From the cell containing the given text, extract its center point as (X, Y) coordinate. 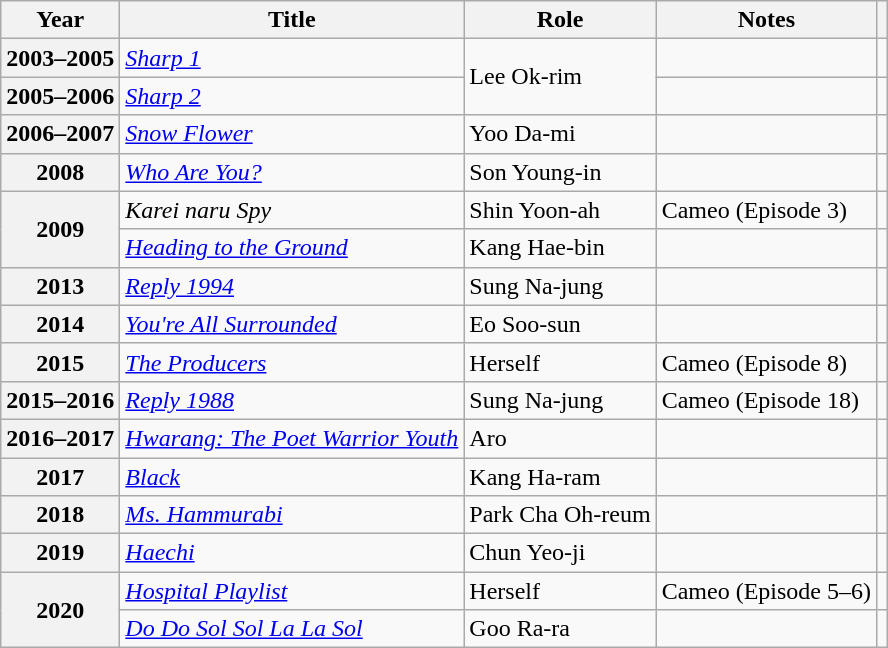
Cameo (Episode 18) (766, 400)
2013 (60, 286)
2015–2016 (60, 400)
2019 (60, 553)
2016–2017 (60, 438)
You're All Surrounded (292, 324)
2017 (60, 477)
Goo Ra-ra (560, 629)
Hwarang: The Poet Warrior Youth (292, 438)
Cameo (Episode 8) (766, 362)
Title (292, 20)
Year (60, 20)
2014 (60, 324)
2009 (60, 229)
2020 (60, 610)
Kang Hae-bin (560, 248)
Ms. Hammurabi (292, 515)
Heading to the Ground (292, 248)
Snow Flower (292, 134)
2008 (60, 172)
Reply 1988 (292, 400)
2005–2006 (60, 96)
2015 (60, 362)
Black (292, 477)
The Producers (292, 362)
Yoo Da-mi (560, 134)
Reply 1994 (292, 286)
2006–2007 (60, 134)
Do Do Sol Sol La La Sol (292, 629)
Chun Yeo-ji (560, 553)
Kang Ha-ram (560, 477)
Shin Yoon-ah (560, 210)
Cameo (Episode 5–6) (766, 591)
2003–2005 (60, 58)
Aro (560, 438)
Sharp 1 (292, 58)
Karei naru Spy (292, 210)
Sharp 2 (292, 96)
Cameo (Episode 3) (766, 210)
2018 (60, 515)
Notes (766, 20)
Role (560, 20)
Who Are You? (292, 172)
Son Young-in (560, 172)
Hospital Playlist (292, 591)
Lee Ok-rim (560, 77)
Eo Soo-sun (560, 324)
Park Cha Oh-reum (560, 515)
Haechi (292, 553)
